Detect which cell encompasses the target text, then output its (X, Y) center coordinate. 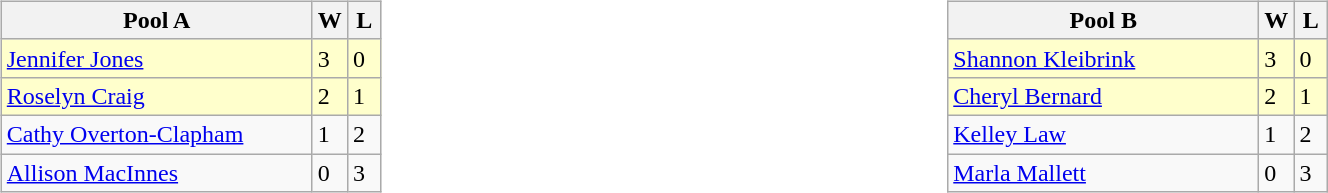
Cathy Overton-Clapham (156, 134)
Roselyn Craig (156, 96)
Allison MacInnes (156, 173)
Pool B (1104, 20)
Jennifer Jones (156, 58)
Shannon Kleibrink (1104, 58)
Cheryl Bernard (1104, 96)
Marla Mallett (1104, 173)
Kelley Law (1104, 134)
Pool A (156, 20)
